For the text-containing cell, return its midpoint in (x, y) coordinate format. 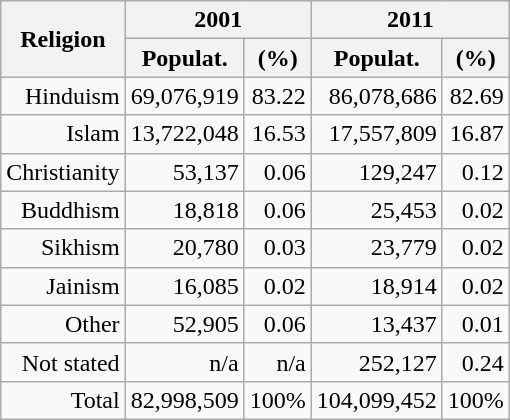
0.24 (476, 362)
52,905 (184, 324)
17,557,809 (376, 134)
Jainism (63, 286)
0.01 (476, 324)
82.69 (476, 96)
25,453 (376, 210)
53,137 (184, 172)
82,998,509 (184, 400)
13,722,048 (184, 134)
0.03 (278, 248)
18,818 (184, 210)
Buddhism (63, 210)
23,779 (376, 248)
Religion (63, 39)
252,127 (376, 362)
Sikhism (63, 248)
13,437 (376, 324)
69,076,919 (184, 96)
Other (63, 324)
Total (63, 400)
86,078,686 (376, 96)
16,085 (184, 286)
129,247 (376, 172)
2001 (218, 20)
18,914 (376, 286)
16.53 (278, 134)
2011 (410, 20)
20,780 (184, 248)
16.87 (476, 134)
104,099,452 (376, 400)
Hinduism (63, 96)
83.22 (278, 96)
0.12 (476, 172)
Not stated (63, 362)
Islam (63, 134)
Christianity (63, 172)
